From the cell containing the given text, extract its center point as (x, y) coordinate. 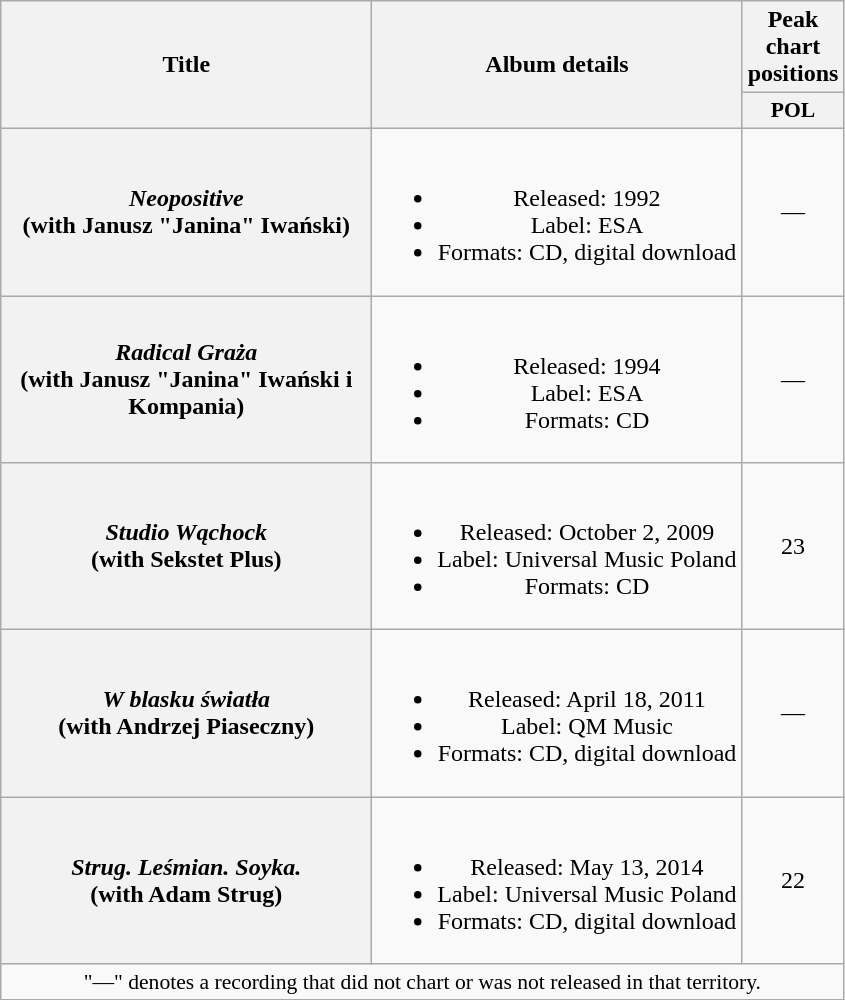
POL (793, 111)
Studio Wąchock(with Sekstet Plus) (186, 546)
Title (186, 65)
Peak chart positions (793, 47)
Released: October 2, 2009Label: Universal Music PolandFormats: CD (557, 546)
23 (793, 546)
Released: 1994Label: ESAFormats: CD (557, 380)
Radical Graża(with Janusz "Janina" Iwański i Kompania) (186, 380)
Neopositive(with Janusz "Janina" Iwański) (186, 212)
Released: May 13, 2014Label: Universal Music PolandFormats: CD, digital download (557, 880)
"—" denotes a recording that did not chart or was not released in that territory. (422, 982)
W blasku światła(with Andrzej Piaseczny) (186, 714)
Album details (557, 65)
Released: 1992Label: ESAFormats: CD, digital download (557, 212)
Strug. Leśmian. Soyka.(with Adam Strug) (186, 880)
Released: April 18, 2011Label: QM MusicFormats: CD, digital download (557, 714)
22 (793, 880)
